For the text-containing cell, return its midpoint in [X, Y] coordinate format. 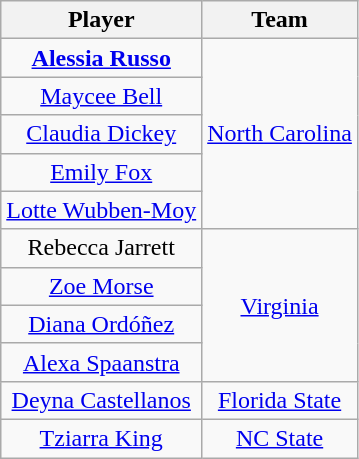
Maycee Bell [102, 96]
Emily Fox [102, 172]
NC State [280, 438]
North Carolina [280, 134]
Claudia Dickey [102, 134]
Team [280, 20]
Alexa Spaanstra [102, 362]
Alessia Russo [102, 58]
Tziarra King [102, 438]
Rebecca Jarrett [102, 248]
Lotte Wubben-Moy [102, 210]
Player [102, 20]
Virginia [280, 305]
Florida State [280, 400]
Deyna Castellanos [102, 400]
Zoe Morse [102, 286]
Diana Ordóñez [102, 324]
